Locate the cell with the specified text and output its [x, y] center coordinate. 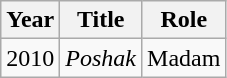
Title [101, 20]
Role [184, 20]
Poshak [101, 58]
Madam [184, 58]
2010 [30, 58]
Year [30, 20]
